Determine the [X, Y] coordinate at the center of the cell enclosing the given text.  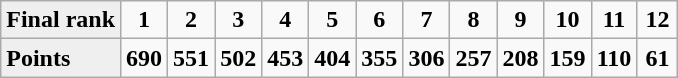
4 [286, 20]
404 [332, 58]
9 [520, 20]
10 [568, 20]
2 [192, 20]
6 [380, 20]
551 [192, 58]
Final rank [61, 20]
3 [238, 20]
208 [520, 58]
257 [474, 58]
5 [332, 20]
7 [426, 20]
11 [614, 20]
502 [238, 58]
355 [380, 58]
690 [144, 58]
110 [614, 58]
Points [61, 58]
306 [426, 58]
159 [568, 58]
8 [474, 20]
12 [658, 20]
453 [286, 58]
61 [658, 58]
1 [144, 20]
